Output the (x, y) coordinate of the center of the cell containing the given text.  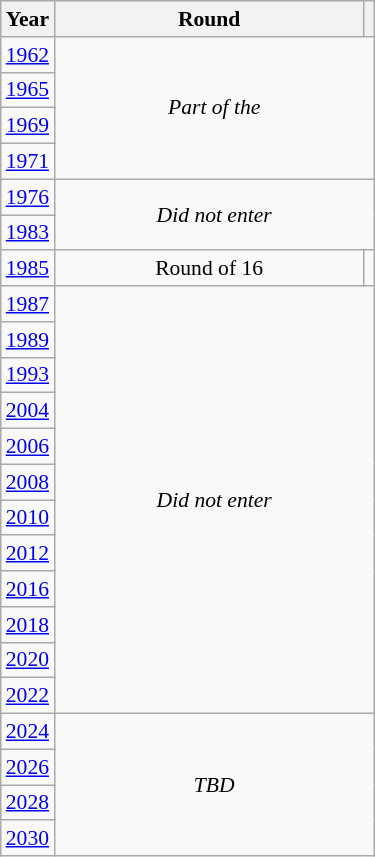
2026 (28, 767)
TBD (214, 785)
Round (209, 19)
2012 (28, 554)
2006 (28, 447)
2028 (28, 803)
1983 (28, 233)
1969 (28, 126)
1971 (28, 162)
Round of 16 (209, 269)
Part of the (214, 108)
2022 (28, 696)
1976 (28, 197)
1987 (28, 304)
2020 (28, 660)
2004 (28, 411)
1989 (28, 340)
2024 (28, 732)
1965 (28, 90)
2018 (28, 625)
2030 (28, 839)
1985 (28, 269)
2010 (28, 518)
Year (28, 19)
2008 (28, 482)
1993 (28, 375)
1962 (28, 55)
2016 (28, 589)
